Return the [X, Y] coordinate for the center point of the cell that contains the specified text.  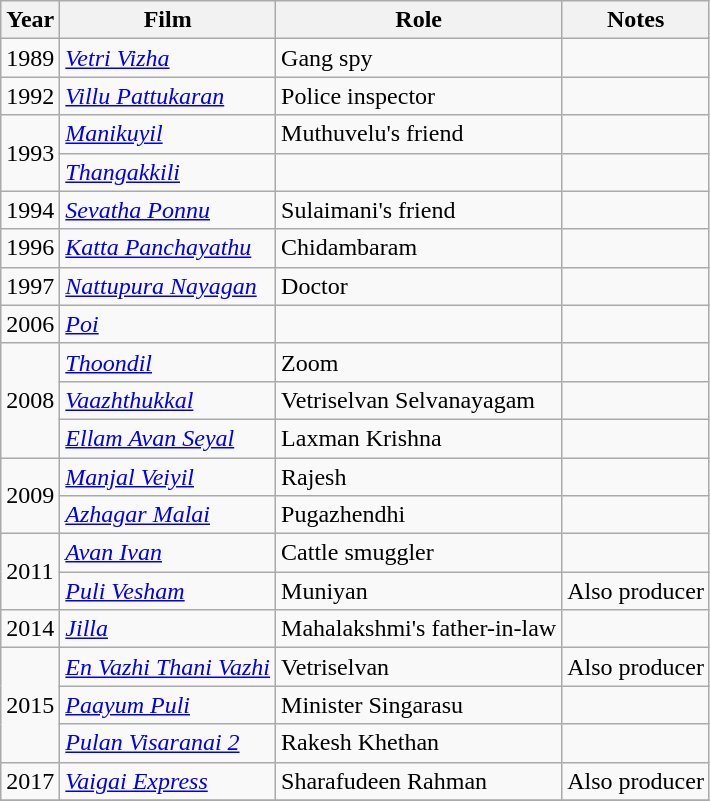
Pugazhendhi [419, 515]
1993 [30, 153]
Manikuyil [168, 134]
Police inspector [419, 96]
Vaazhthukkal [168, 400]
Paayum Puli [168, 705]
Zoom [419, 362]
Thangakkili [168, 172]
En Vazhi Thani Vazhi [168, 667]
Azhagar Malai [168, 515]
2015 [30, 705]
Laxman Krishna [419, 438]
2011 [30, 572]
Notes [636, 20]
Vaigai Express [168, 781]
Sulaimani's friend [419, 210]
Cattle smuggler [419, 553]
Manjal Veiyil [168, 477]
Mahalakshmi's father-in-law [419, 629]
2009 [30, 496]
Villu Pattukaran [168, 96]
1994 [30, 210]
Muniyan [419, 591]
Nattupura Nayagan [168, 286]
1992 [30, 96]
Pulan Visaranai 2 [168, 743]
2006 [30, 324]
Chidambaram [419, 248]
Thoondil [168, 362]
Sharafudeen Rahman [419, 781]
Role [419, 20]
2008 [30, 400]
1996 [30, 248]
Ellam Avan Seyal [168, 438]
2014 [30, 629]
Year [30, 20]
2017 [30, 781]
Rajesh [419, 477]
Avan Ivan [168, 553]
1997 [30, 286]
Rakesh Khethan [419, 743]
Doctor [419, 286]
Muthuvelu's friend [419, 134]
Minister Singarasu [419, 705]
1989 [30, 58]
Vetriselvan [419, 667]
Puli Vesham [168, 591]
Vetri Vizha [168, 58]
Film [168, 20]
Vetriselvan Selvanayagam [419, 400]
Poi [168, 324]
Katta Panchayathu [168, 248]
Sevatha Ponnu [168, 210]
Gang spy [419, 58]
Jilla [168, 629]
